Identify which cell holds the provided text, then report its [X, Y] central coordinate. 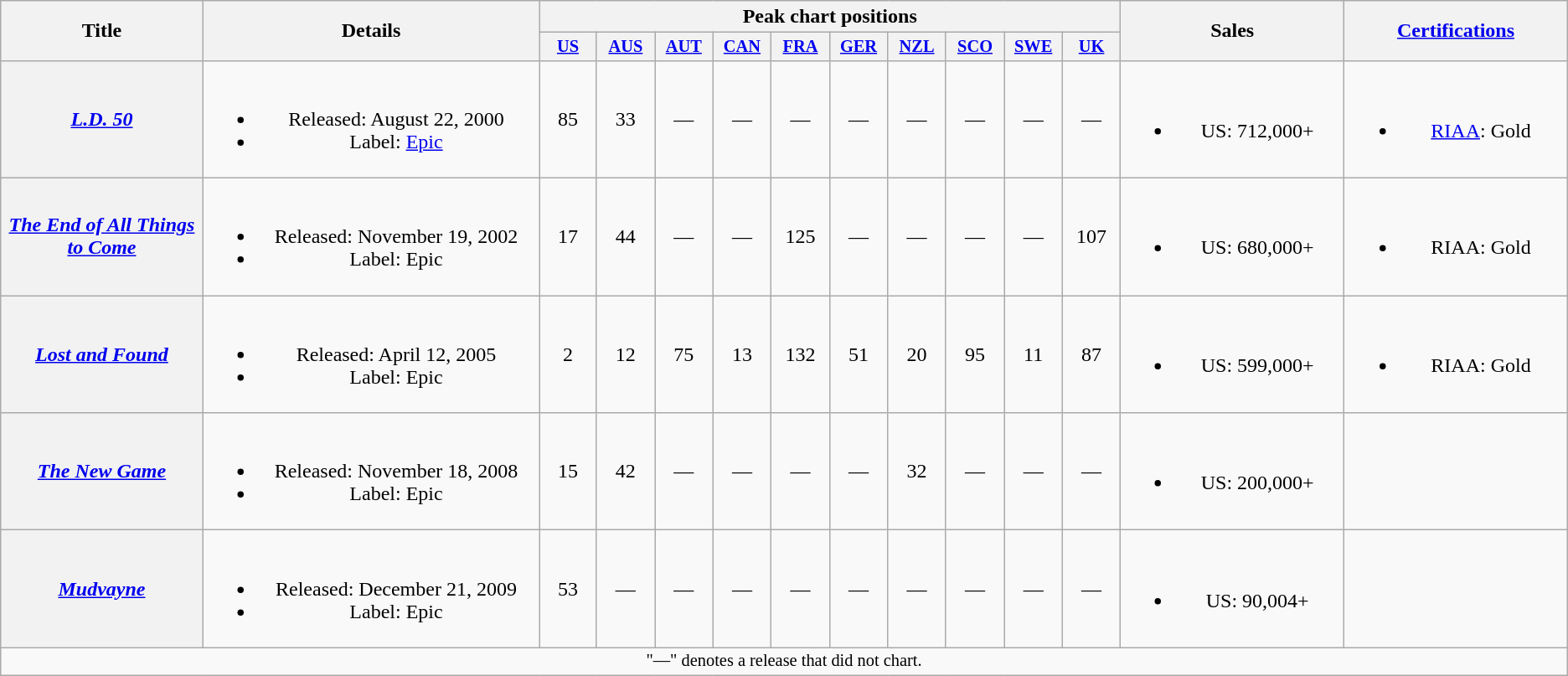
51 [859, 354]
UK [1092, 47]
12 [625, 354]
132 [801, 354]
44 [625, 237]
US: 599,000+ [1233, 354]
125 [801, 237]
L.D. 50 [102, 119]
87 [1092, 354]
Certifications [1456, 31]
Mudvayne [102, 589]
107 [1092, 237]
Released: August 22, 2000Label: Epic [371, 119]
Sales [1233, 31]
US [568, 47]
AUS [625, 47]
2 [568, 354]
US: 712,000+ [1233, 119]
15 [568, 472]
SWE [1034, 47]
Released: April 12, 2005Label: Epic [371, 354]
US: 90,004+ [1233, 589]
The New Game [102, 472]
Details [371, 31]
42 [625, 472]
US: 680,000+ [1233, 237]
95 [975, 354]
Released: December 21, 2009Label: Epic [371, 589]
US: 200,000+ [1233, 472]
Peak chart positions [830, 17]
33 [625, 119]
75 [684, 354]
13 [742, 354]
"—" denotes a release that did not chart. [784, 662]
CAN [742, 47]
The End of All Things to Come [102, 237]
11 [1034, 354]
Released: November 18, 2008Label: Epic [371, 472]
Released: November 19, 2002Label: Epic [371, 237]
GER [859, 47]
NZL [916, 47]
85 [568, 119]
53 [568, 589]
AUT [684, 47]
20 [916, 354]
17 [568, 237]
32 [916, 472]
Title [102, 31]
SCO [975, 47]
Lost and Found [102, 354]
FRA [801, 47]
